Return the (x, y) coordinate for the center point of the cell that contains the specified text.  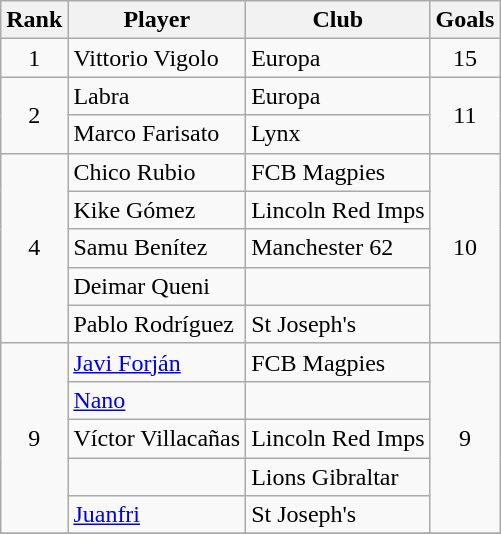
Nano (157, 400)
Kike Gómez (157, 210)
Goals (465, 20)
10 (465, 248)
15 (465, 58)
Manchester 62 (338, 248)
Deimar Queni (157, 286)
Player (157, 20)
Lynx (338, 134)
Samu Benítez (157, 248)
2 (34, 115)
11 (465, 115)
Labra (157, 96)
Rank (34, 20)
Javi Forján (157, 362)
Chico Rubio (157, 172)
Pablo Rodríguez (157, 324)
Vittorio Vigolo (157, 58)
Marco Farisato (157, 134)
1 (34, 58)
Club (338, 20)
Juanfri (157, 515)
Lions Gibraltar (338, 477)
4 (34, 248)
Víctor Villacañas (157, 438)
